Search for the cell housing the specified text and yield its (X, Y) center coordinate. 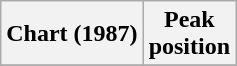
Peakposition (189, 34)
Chart (1987) (72, 34)
